Search for the cell housing the specified text and yield its (x, y) center coordinate. 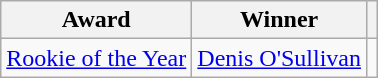
Denis O'Sullivan (280, 58)
Award (96, 20)
Rookie of the Year (96, 58)
Winner (280, 20)
